Extract the (x, y) coordinate from the center of the cell holding the provided text.  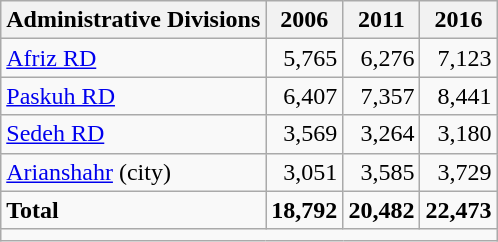
5,765 (304, 58)
6,276 (382, 58)
2011 (382, 20)
2016 (458, 20)
3,180 (458, 134)
Paskuh RD (134, 96)
6,407 (304, 96)
18,792 (304, 210)
Administrative Divisions (134, 20)
8,441 (458, 96)
Arianshahr (city) (134, 172)
Afriz RD (134, 58)
Total (134, 210)
20,482 (382, 210)
3,585 (382, 172)
3,264 (382, 134)
2006 (304, 20)
3,051 (304, 172)
22,473 (458, 210)
7,357 (382, 96)
7,123 (458, 58)
3,729 (458, 172)
Sedeh RD (134, 134)
3,569 (304, 134)
